Return the [X, Y] coordinate for the center point of the cell that contains the specified text.  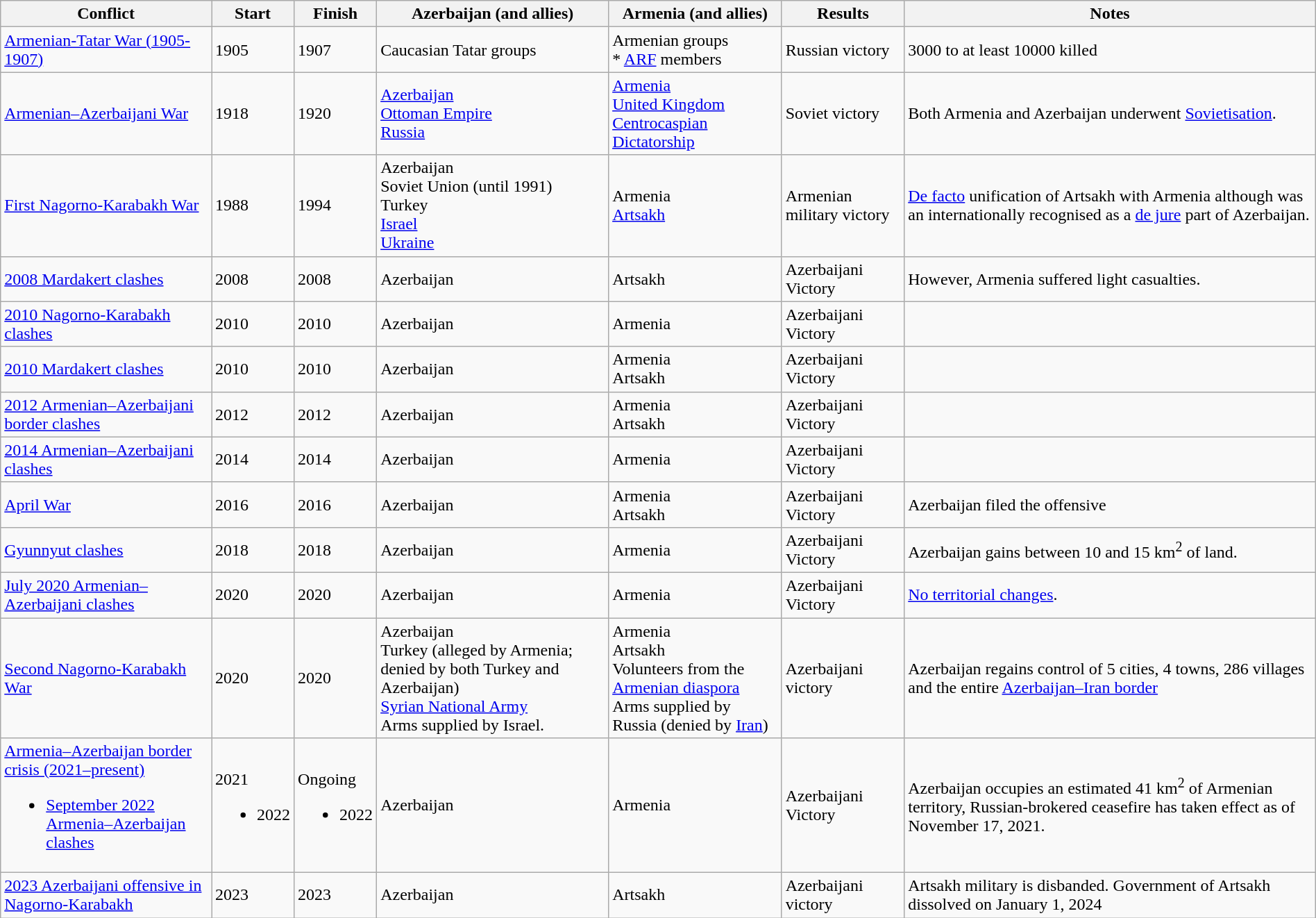
Armenia (and allies) [695, 14]
However, Armenia suffered light casualties. [1111, 279]
1905 [253, 50]
AzerbaijanOttoman EmpireRussia [493, 114]
Armenia–Azerbaijan border crisis (2021–present)September 2022 Armenia–Azerbaijan clashes [106, 806]
1994 [336, 206]
First Nagorno-Karabakh War [106, 206]
1920 [336, 114]
Azerbaijan filed the offensive [1111, 504]
2023 Azerbaijani offensive in Nagorno-Karabakh [106, 896]
Soviet victory [843, 114]
July 2020 Armenian–Azerbaijani clashes [106, 594]
1988 [253, 206]
AzerbaijanSoviet Union (until 1991)TurkeyIsraelUkraine [493, 206]
No territorial changes. [1111, 594]
Armenian–Azerbaijani War [106, 114]
ArmeniaUnited KingdomCentrocaspian Dictatorship [695, 114]
De facto unification of Artsakh with Armenia although was an internationally recognised as a de jure part of Azerbaijan. [1111, 206]
Azerbaijan (and allies) [493, 14]
Conflict [106, 14]
Artsakh military is disbanded. Government of Artsakh dissolved on January 1, 2024 [1111, 896]
2008 Mardakert clashes [106, 279]
Azerbaijan occupies an estimated 41 km2 of Armenian territory, Russian-brokered ceasefire has taken effect as of November 17, 2021. [1111, 806]
AzerbaijanTurkey (alleged by Armenia; denied by both Turkey and Azerbaijan)Syrian National ArmyArms supplied by Israel. [493, 678]
Second Nagorno-Karabakh War [106, 678]
Both Armenia and Azerbaijan underwent Sovietisation. [1111, 114]
2010 Nagorno-Karabakh clashes [106, 324]
Gyunnyut clashes [106, 550]
Start [253, 14]
ArmeniaArtsakhVolunteers from the Armenian diasporaArms supplied by Russia (denied by Iran) [695, 678]
Notes [1111, 14]
Russian victory [843, 50]
2010 Mardakert clashes [106, 369]
3000 to at least 10000 killed [1111, 50]
April War [106, 504]
Armenian groups * ARF members [695, 50]
2012 Armenian–Azerbaijani border clashes [106, 414]
Ongoing2022 [336, 806]
Armenian-Tatar War (1905-1907) [106, 50]
Armenian military victory [843, 206]
Results [843, 14]
20212022 [253, 806]
1907 [336, 50]
Finish [336, 14]
1918 [253, 114]
Caucasian Tatar groups [493, 50]
Azerbaijan regains control of 5 cities, 4 towns, 286 villages and the entire Azerbaijan–Iran border [1111, 678]
2014 Armenian–Azerbaijani clashes [106, 460]
Azerbaijan gains between 10 and 15 km2 of land. [1111, 550]
